Search for the cell housing the specified text and yield its [x, y] center coordinate. 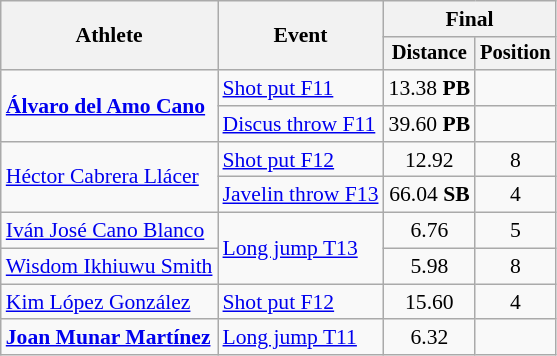
Kim López González [110, 302]
Final [470, 19]
Iván José Cano Blanco [110, 231]
66.04 SB [430, 195]
Discus throw F11 [301, 124]
Athlete [110, 36]
15.60 [430, 302]
Héctor Cabrera Llácer [110, 178]
Distance [430, 54]
39.60 PB [430, 124]
Wisdom Ikhiuwu Smith [110, 267]
5.98 [430, 267]
Event [301, 36]
Long jump T13 [301, 248]
Shot put F11 [301, 88]
12.92 [430, 160]
5 [515, 231]
6.32 [430, 338]
Long jump T11 [301, 338]
Javelin throw F13 [301, 195]
13.38 PB [430, 88]
6.76 [430, 231]
Position [515, 54]
Álvaro del Amo Cano [110, 106]
Joan Munar Martínez [110, 338]
